Detect which cell encompasses the target text, then output its (X, Y) center coordinate. 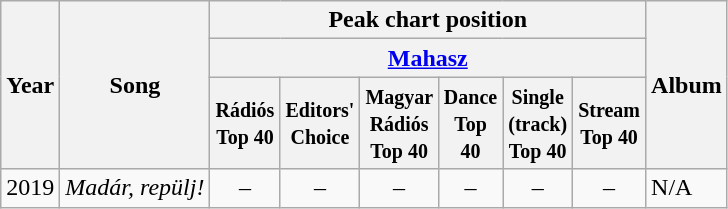
Year (30, 85)
Editors' Choice (320, 123)
Magyar Rádiós Top 40 (399, 123)
Dance Top 40 (470, 123)
Album (687, 85)
Madár, repülj! (135, 188)
Song (135, 85)
2019 (30, 188)
Mahasz (428, 58)
Peak chart position (428, 20)
N/A (687, 188)
Stream Top 40 (610, 123)
Single (track) Top 40 (538, 123)
Rádiós Top 40 (245, 123)
